Capture the cell that displays the provided text and extract its [X, Y] central coordinate. 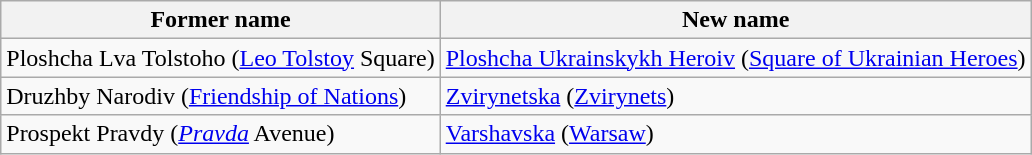
Former name [220, 20]
Ploshcha Lva Tolstoho (Leo Tolstoy Square) [220, 58]
Druzhby Narodiv (Friendship of Nations) [220, 96]
Zvirynetska (Zvirynets) [736, 96]
Varshavska (Warsaw) [736, 134]
Prospekt Pravdy (Pravda Avenue) [220, 134]
New name [736, 20]
Ploshcha Ukrainskykh Heroiv (Square of Ukrainian Heroes) [736, 58]
